Pinpoint the cell where the given text exists, returning its [X, Y] midpoint coordinate. 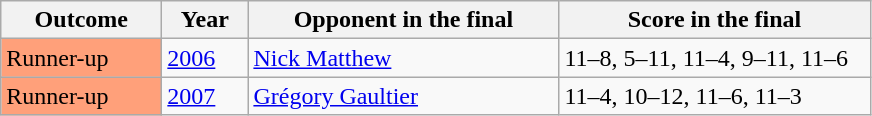
11–8, 5–11, 11–4, 9–11, 11–6 [714, 58]
Opponent in the final [404, 20]
Score in the final [714, 20]
2006 [205, 58]
Grégory Gaultier [404, 96]
Outcome [82, 20]
Nick Matthew [404, 58]
11–4, 10–12, 11–6, 11–3 [714, 96]
Year [205, 20]
2007 [205, 96]
